Identify which cell holds the provided text, then report its [x, y] central coordinate. 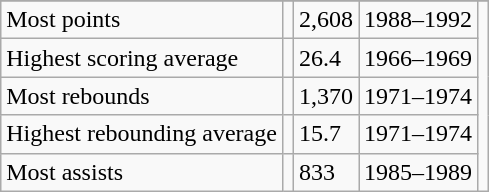
833 [326, 172]
Most points [142, 20]
1966–1969 [418, 58]
15.7 [326, 134]
Highest scoring average [142, 58]
Most rebounds [142, 96]
1,370 [326, 96]
1985–1989 [418, 172]
26.4 [326, 58]
Highest rebounding average [142, 134]
2,608 [326, 20]
1988–1992 [418, 20]
Most assists [142, 172]
